For the text-containing cell, return its midpoint in [x, y] coordinate format. 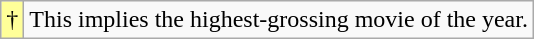
This implies the highest-grossing movie of the year. [279, 20]
† [12, 20]
